Search for the cell housing the specified text and yield its (x, y) center coordinate. 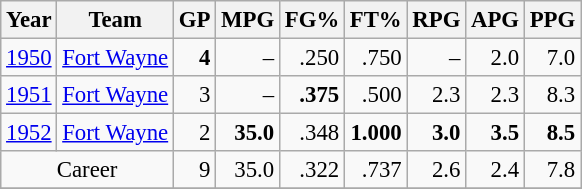
RPG (436, 20)
.322 (312, 170)
3 (194, 95)
9 (194, 170)
FG% (312, 20)
2.4 (496, 170)
1950 (29, 58)
APG (496, 20)
1951 (29, 95)
.500 (376, 95)
Year (29, 20)
Career (88, 170)
PPG (552, 20)
.375 (312, 95)
GP (194, 20)
3.0 (436, 133)
8.5 (552, 133)
Team (116, 20)
2 (194, 133)
2.0 (496, 58)
4 (194, 58)
.737 (376, 170)
1952 (29, 133)
2.6 (436, 170)
.250 (312, 58)
7.8 (552, 170)
7.0 (552, 58)
FT% (376, 20)
3.5 (496, 133)
MPG (248, 20)
8.3 (552, 95)
.750 (376, 58)
.348 (312, 133)
1.000 (376, 133)
